Provide the (x, y) coordinate of the cell's center where the given text is located.  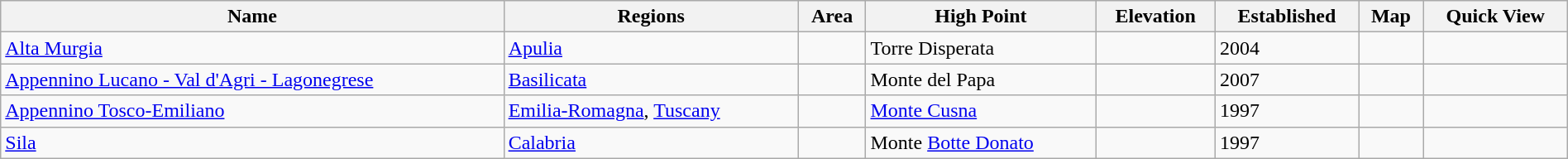
Basilicata (651, 79)
Torre Disperata (981, 48)
Regions (651, 17)
Monte Cusna (981, 111)
Map (1391, 17)
Elevation (1156, 17)
Sila (252, 142)
Apulia (651, 48)
Appennino Lucano - Val d'Agri - Lagonegrese (252, 79)
Established (1287, 17)
Appennino Tosco-Emiliano (252, 111)
Area (832, 17)
2004 (1287, 48)
Quick View (1495, 17)
Calabria (651, 142)
2007 (1287, 79)
Name (252, 17)
Alta Murgia (252, 48)
Monte Botte Donato (981, 142)
Emilia-Romagna, Tuscany (651, 111)
Monte del Papa (981, 79)
High Point (981, 17)
